Return the (x, y) coordinate for the center point of the cell that contains the specified text.  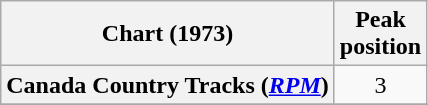
3 (380, 85)
Peakposition (380, 34)
Chart (1973) (168, 34)
Canada Country Tracks (RPM) (168, 85)
